Provide the (X, Y) coordinate of the cell's center where the given text is located.  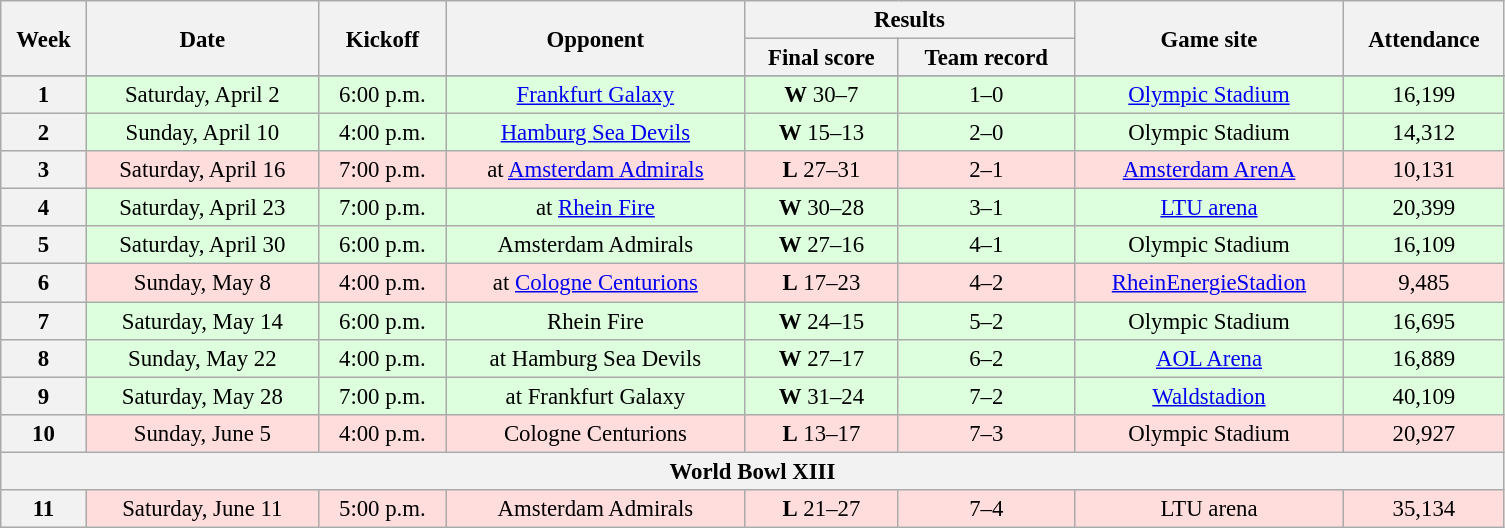
10,131 (1424, 170)
16,199 (1424, 95)
Team record (986, 58)
16,109 (1424, 245)
Amsterdam ArenA (1208, 170)
10 (44, 433)
W 27–16 (821, 245)
4–2 (986, 283)
7–3 (986, 433)
at Rhein Fire (595, 208)
L 21–27 (821, 509)
Saturday, June 11 (202, 509)
5:00 p.m. (382, 509)
Sunday, May 8 (202, 283)
11 (44, 509)
3–1 (986, 208)
Final score (821, 58)
2 (44, 133)
W 30–28 (821, 208)
at Cologne Centurions (595, 283)
Cologne Centurions (595, 433)
1–0 (986, 95)
7–2 (986, 396)
Opponent (595, 38)
Rhein Fire (595, 321)
Sunday, April 10 (202, 133)
Saturday, April 23 (202, 208)
W 15–13 (821, 133)
2–0 (986, 133)
Saturday, May 28 (202, 396)
W 30–7 (821, 95)
4 (44, 208)
5 (44, 245)
Week (44, 38)
6 (44, 283)
at Hamburg Sea Devils (595, 358)
20,399 (1424, 208)
AOL Arena (1208, 358)
Waldstadion (1208, 396)
Saturday, April 30 (202, 245)
7–4 (986, 509)
World Bowl XIII (752, 471)
35,134 (1424, 509)
Game site (1208, 38)
L 27–31 (821, 170)
8 (44, 358)
2–1 (986, 170)
Date (202, 38)
16,889 (1424, 358)
Sunday, May 22 (202, 358)
Saturday, May 14 (202, 321)
W 31–24 (821, 396)
20,927 (1424, 433)
1 (44, 95)
Saturday, April 16 (202, 170)
Hamburg Sea Devils (595, 133)
at Frankfurt Galaxy (595, 396)
7 (44, 321)
Saturday, April 2 (202, 95)
Attendance (1424, 38)
Kickoff (382, 38)
14,312 (1424, 133)
RheinEnergieStadion (1208, 283)
W 27–17 (821, 358)
Sunday, June 5 (202, 433)
L 13–17 (821, 433)
L 17–23 (821, 283)
W 24–15 (821, 321)
at Amsterdam Admirals (595, 170)
9,485 (1424, 283)
3 (44, 170)
9 (44, 396)
16,695 (1424, 321)
Results (909, 20)
40,109 (1424, 396)
6–2 (986, 358)
4–1 (986, 245)
Frankfurt Galaxy (595, 95)
5–2 (986, 321)
